Detect which cell encompasses the target text, then output its [x, y] center coordinate. 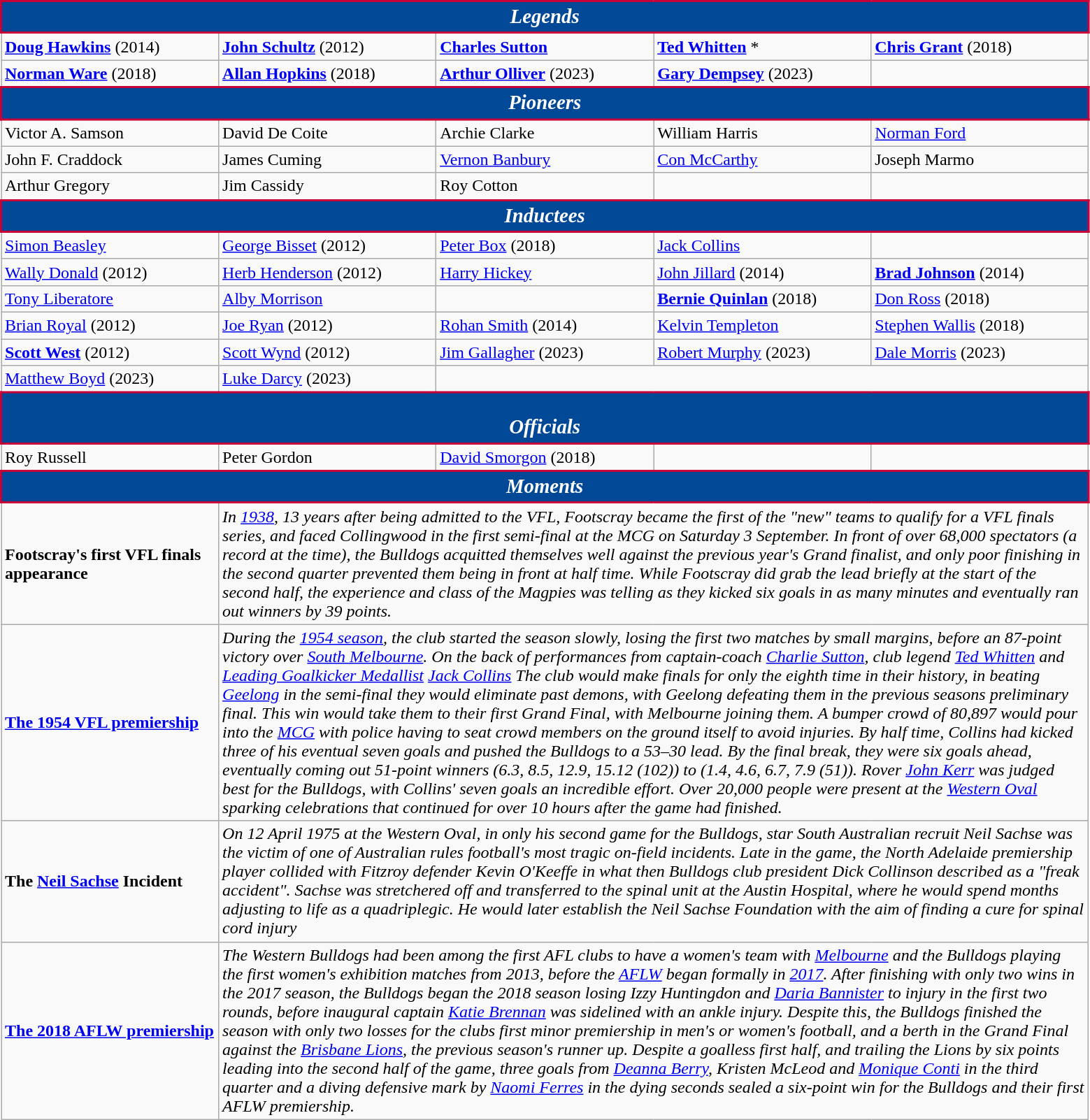
Alby Morrison [327, 299]
James Cuming [327, 159]
Charles Sutton [545, 46]
Luke Darcy (2023) [327, 379]
Moments [545, 487]
Scott West (2012) [110, 352]
Jim Gallagher (2023) [545, 352]
Con McCarthy [762, 159]
Simon Beasley [110, 246]
Jim Cassidy [327, 186]
Joseph Marmo [980, 159]
Scott Wynd (2012) [327, 352]
Harry Hickey [545, 272]
Legends [545, 17]
Officials [545, 418]
David De Coite [327, 133]
Roy Russell [110, 457]
William Harris [762, 133]
Kelvin Templeton [762, 325]
Brad Johnson (2014) [980, 272]
Tony Liberatore [110, 299]
Archie Clarke [545, 133]
Peter Gordon [327, 457]
Stephen Wallis (2018) [980, 325]
Gary Dempsey (2023) [762, 74]
Wally Donald (2012) [110, 272]
Arthur Gregory [110, 186]
Arthur Olliver (2023) [545, 74]
Brian Royal (2012) [110, 325]
Matthew Boyd (2023) [110, 379]
Pioneers [545, 103]
The 2018 AFLW premiership [110, 1031]
Doug Hawkins (2014) [110, 46]
Robert Murphy (2023) [762, 352]
Rohan Smith (2014) [545, 325]
Chris Grant (2018) [980, 46]
Inductees [545, 216]
Norman Ware (2018) [110, 74]
John F. Craddock [110, 159]
David Smorgon (2018) [545, 457]
Herb Henderson (2012) [327, 272]
Jack Collins [762, 246]
The Neil Sachse Incident [110, 881]
Ted Whitten * [762, 46]
Allan Hopkins (2018) [327, 74]
Bernie Quinlan (2018) [762, 299]
Norman Ford [980, 133]
Victor A. Samson [110, 133]
Dale Morris (2023) [980, 352]
Roy Cotton [545, 186]
Peter Box (2018) [545, 246]
Vernon Banbury [545, 159]
Footscray's first VFL finals appearance [110, 563]
Don Ross (2018) [980, 299]
Joe Ryan (2012) [327, 325]
George Bisset (2012) [327, 246]
The 1954 VFL premiership [110, 723]
John Schultz (2012) [327, 46]
John Jillard (2014) [762, 272]
